Locate the cell with the specified text and output its (X, Y) center coordinate. 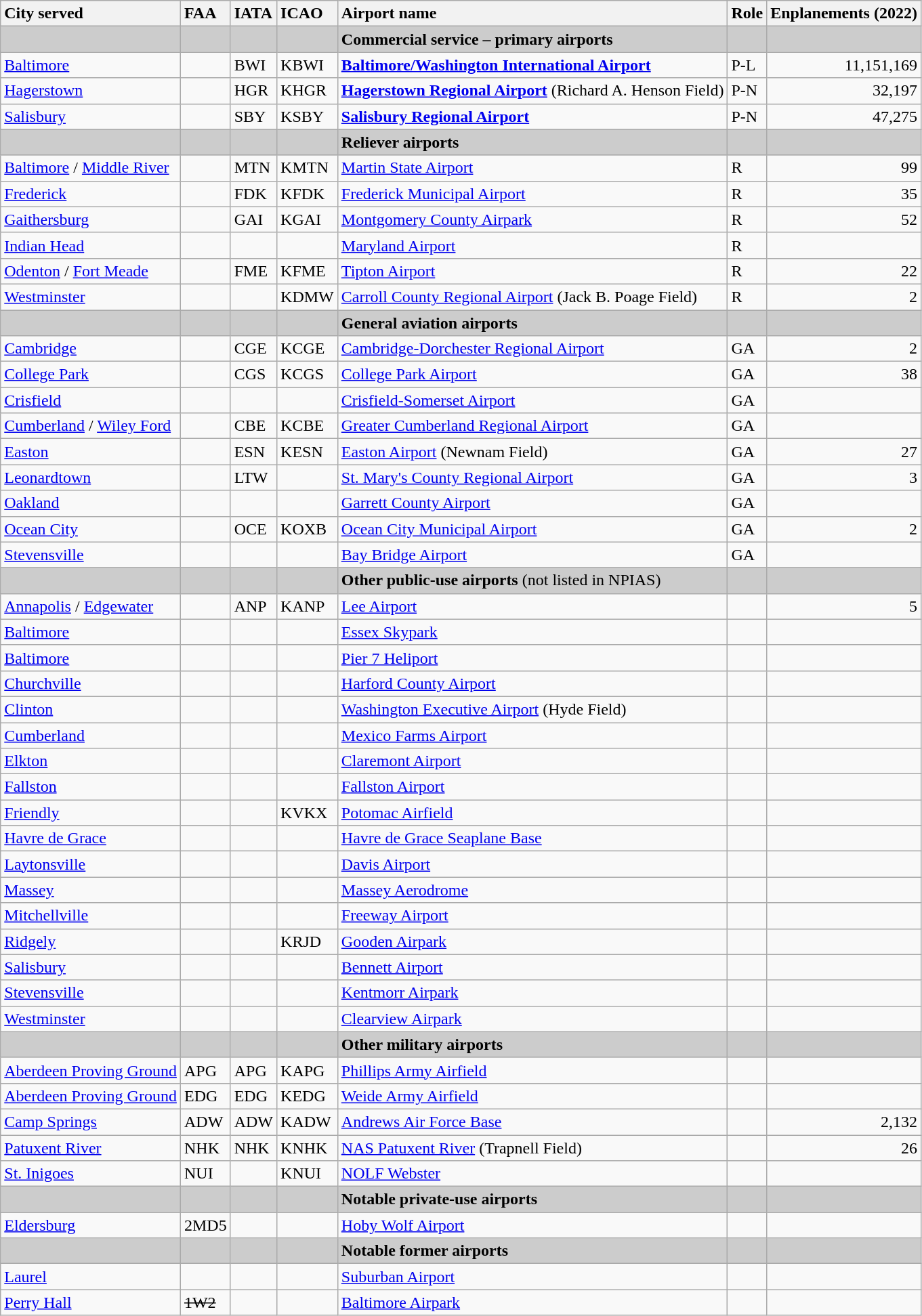
Claremont Airport (532, 761)
ANP (253, 606)
ICAO (308, 14)
Montgomery County Airpark (532, 219)
Suburban Airport (532, 1277)
Ridgely (91, 941)
Lee Airport (532, 606)
Garrett County Airport (532, 503)
3 (844, 477)
City served (91, 14)
Baltimore / Middle River (91, 168)
Fallston Airport (532, 787)
Pier 7 Heliport (532, 658)
Potomac Airfield (532, 813)
Phillips Army Airfield (532, 1070)
38 (844, 375)
KCGS (308, 375)
Cambridge (91, 349)
Martin State Airport (532, 168)
Mexico Farms Airport (532, 735)
P-L (747, 65)
KSBY (308, 116)
FDK (253, 194)
LTW (253, 477)
KVKX (308, 813)
Massey (91, 890)
NAS Patuxent River (Trapnell Field) (532, 1148)
Annapolis / Edgewater (91, 606)
27 (844, 452)
IATA (253, 14)
KESN (308, 452)
32,197 (844, 91)
Leonardtown (91, 477)
Hoby Wolf Airport (532, 1225)
Laytonsville (91, 864)
Churchville (91, 683)
Washington Executive Airport (Hyde Field) (532, 709)
KNUI (308, 1174)
HGR (253, 91)
Ocean City (91, 529)
KRJD (308, 941)
Easton Airport (Newnam Field) (532, 452)
22 (844, 271)
St. Inigoes (91, 1174)
Other public-use airports (not listed in NPIAS) (532, 580)
Carroll County Regional Airport (Jack B. Poage Field) (532, 297)
KANP (308, 606)
Davis Airport (532, 864)
Indian Head (91, 245)
47,275 (844, 116)
Gooden Airpark (532, 941)
FME (253, 271)
2,132 (844, 1122)
Clinton (91, 709)
KNHK (308, 1148)
Havre de Grace (91, 839)
Patuxent River (91, 1148)
Maryland Airport (532, 245)
Cumberland / Wiley Ford (91, 426)
Notable private-use airports (532, 1200)
Mitchellville (91, 916)
GAI (253, 219)
Tipton Airport (532, 271)
College Park Airport (532, 375)
Clearview Airpark (532, 1019)
Friendly (91, 813)
CBE (253, 426)
Frederick Municipal Airport (532, 194)
Fallston (91, 787)
ESN (253, 452)
Bennett Airport (532, 967)
KEDG (308, 1096)
CGS (253, 375)
52 (844, 219)
Frederick (91, 194)
General aviation airports (532, 323)
Essex Skypark (532, 632)
KGAI (308, 219)
KADW (308, 1122)
Weide Army Airfield (532, 1096)
Oakland (91, 503)
1W2 (205, 1302)
Cumberland (91, 735)
CGE (253, 349)
Reliever airports (532, 142)
NUI (205, 1174)
99 (844, 168)
OCE (253, 529)
Havre de Grace Seaplane Base (532, 839)
Greater Cumberland Regional Airport (532, 426)
11,151,169 (844, 65)
Kentmorr Airpark (532, 993)
Eldersburg (91, 1225)
KBWI (308, 65)
Hagerstown (91, 91)
St. Mary's County Regional Airport (532, 477)
KOXB (308, 529)
SBY (253, 116)
KCBE (308, 426)
Freeway Airport (532, 916)
Elkton (91, 761)
Massey Aerodrome (532, 890)
Laurel (91, 1277)
KCGE (308, 349)
KDMW (308, 297)
35 (844, 194)
Baltimore Airpark (532, 1302)
26 (844, 1148)
KFME (308, 271)
Notable former airports (532, 1251)
Enplanements (2022) (844, 14)
College Park (91, 375)
Perry Hall (91, 1302)
NOLF Webster (532, 1174)
Other military airports (532, 1044)
FAA (205, 14)
Commercial service – primary airports (532, 39)
2MD5 (205, 1225)
Camp Springs (91, 1122)
Gaithersburg (91, 219)
5 (844, 606)
KHGR (308, 91)
Role (747, 14)
BWI (253, 65)
Crisfield (91, 400)
Harford County Airport (532, 683)
Cambridge-Dorchester Regional Airport (532, 349)
MTN (253, 168)
Andrews Air Force Base (532, 1122)
Ocean City Municipal Airport (532, 529)
KMTN (308, 168)
Easton (91, 452)
Bay Bridge Airport (532, 555)
Odenton / Fort Meade (91, 271)
Salisbury Regional Airport (532, 116)
KFDK (308, 194)
Baltimore/Washington International Airport (532, 65)
Crisfield-Somerset Airport (532, 400)
Hagerstown Regional Airport (Richard A. Henson Field) (532, 91)
Airport name (532, 14)
KAPG (308, 1070)
